Provide the [x, y] coordinate of the cell's center where the given text is located.  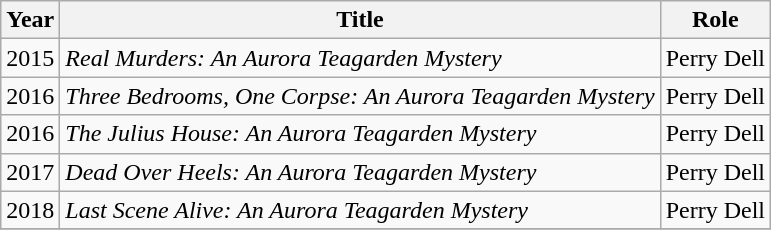
The Julius House: An Aurora Teagarden Mystery [360, 134]
2017 [30, 172]
Three Bedrooms, One Corpse: An Aurora Teagarden Mystery [360, 96]
Title [360, 20]
2018 [30, 210]
Real Murders: An Aurora Teagarden Mystery [360, 58]
Role [715, 20]
Last Scene Alive: An Aurora Teagarden Mystery [360, 210]
2015 [30, 58]
Year [30, 20]
Dead Over Heels: An Aurora Teagarden Mystery [360, 172]
